Find where the given text appears and provide that cell's center as (X, Y) coordinate. 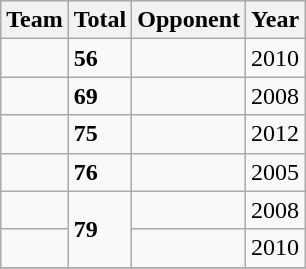
75 (100, 134)
Total (100, 20)
Opponent (189, 20)
79 (100, 229)
56 (100, 58)
Year (276, 20)
2012 (276, 134)
2005 (276, 172)
Team (35, 20)
76 (100, 172)
69 (100, 96)
